Pinpoint the cell where the given text exists, returning its (x, y) midpoint coordinate. 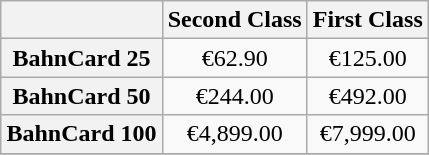
BahnCard 25 (82, 58)
€62.90 (234, 58)
BahnCard 50 (82, 96)
First Class (368, 20)
BahnCard 100 (82, 134)
Second Class (234, 20)
€7,999.00 (368, 134)
€244.00 (234, 96)
€4,899.00 (234, 134)
€492.00 (368, 96)
€125.00 (368, 58)
